Identify which cell holds the provided text, then report its (X, Y) central coordinate. 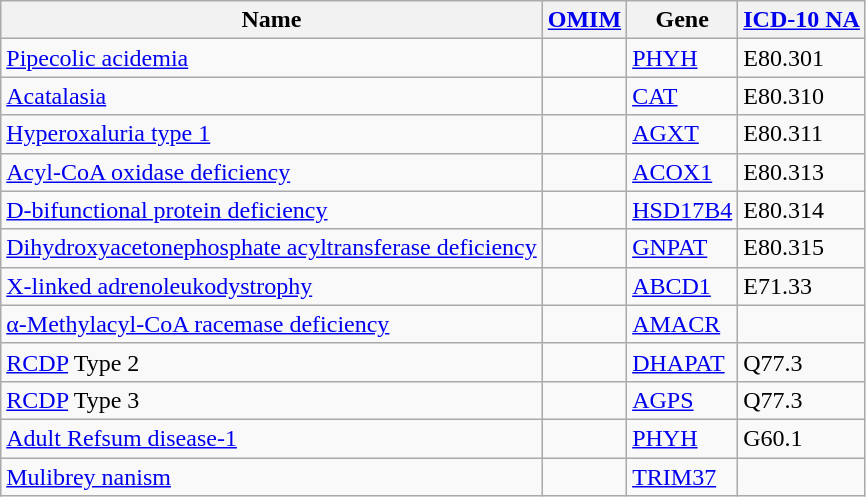
AGXT (682, 134)
Hyperoxaluria type 1 (272, 134)
Gene (682, 20)
Acatalasia (272, 96)
Acyl-CoA oxidase deficiency (272, 172)
Name (272, 20)
RCDP Type 3 (272, 400)
E80.301 (802, 58)
CAT (682, 96)
ACOX1 (682, 172)
AGPS (682, 400)
Mulibrey nanism (272, 477)
GNPAT (682, 248)
AMACR (682, 324)
ICD-10 NA (802, 20)
E80.311 (802, 134)
Adult Refsum disease-1 (272, 438)
HSD17B4 (682, 210)
α-Methylacyl-CoA racemase deficiency (272, 324)
Dihydroxyacetonephosphate acyltransferase deficiency (272, 248)
G60.1 (802, 438)
OMIM (584, 20)
E80.315 (802, 248)
Pipecolic acidemia (272, 58)
E80.314 (802, 210)
D-bifunctional protein deficiency (272, 210)
X-linked adrenoleukodystrophy (272, 286)
E71.33 (802, 286)
E80.310 (802, 96)
RCDP Type 2 (272, 362)
E80.313 (802, 172)
DHAPAT (682, 362)
ABCD1 (682, 286)
TRIM37 (682, 477)
